Capture the cell that displays the provided text and extract its [x, y] central coordinate. 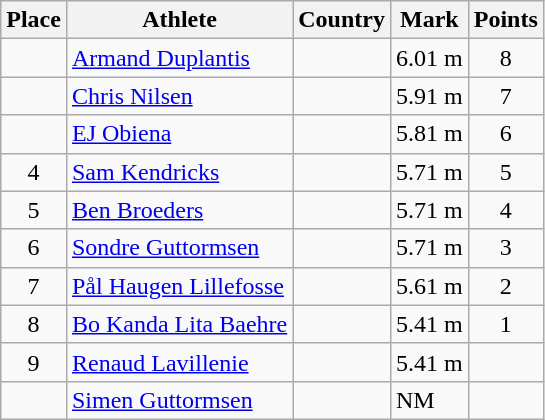
1 [506, 324]
2 [506, 286]
Pål Haugen Lillefosse [179, 286]
EJ Obiena [179, 134]
6.01 m [429, 58]
Simen Guttormsen [179, 400]
Sam Kendricks [179, 172]
Bo Kanda Lita Baehre [179, 324]
Points [506, 20]
Country [342, 20]
Mark [429, 20]
Place [34, 20]
Chris Nilsen [179, 96]
5.61 m [429, 286]
9 [34, 362]
5.81 m [429, 134]
5.91 m [429, 96]
Armand Duplantis [179, 58]
Athlete [179, 20]
NM [429, 400]
Renaud Lavillenie [179, 362]
Sondre Guttormsen [179, 248]
3 [506, 248]
Ben Broeders [179, 210]
